Pinpoint the cell where the given text exists, returning its [X, Y] midpoint coordinate. 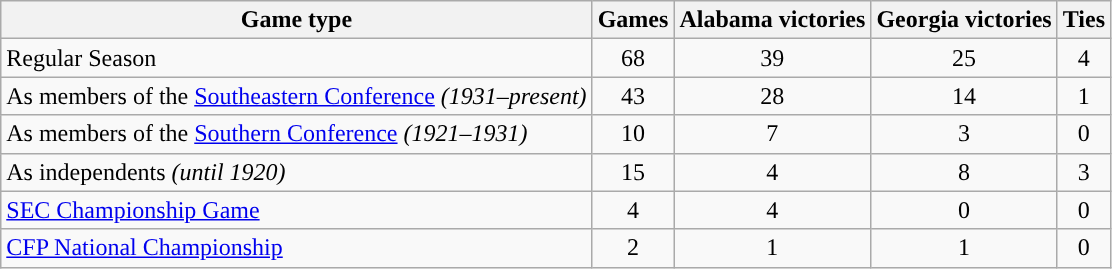
Georgia victories [964, 20]
10 [633, 134]
CFP National Championship [296, 248]
As members of the Southern Conference (1921–1931) [296, 134]
As members of the Southeastern Conference (1931–present) [296, 96]
Regular Season [296, 58]
SEC Championship Game [296, 210]
8 [964, 172]
68 [633, 58]
7 [772, 134]
Game type [296, 20]
14 [964, 96]
2 [633, 248]
39 [772, 58]
25 [964, 58]
As independents (until 1920) [296, 172]
15 [633, 172]
28 [772, 96]
Alabama victories [772, 20]
Ties [1084, 20]
43 [633, 96]
Games [633, 20]
